Provide the [x, y] coordinate of the cell's center where the given text is located.  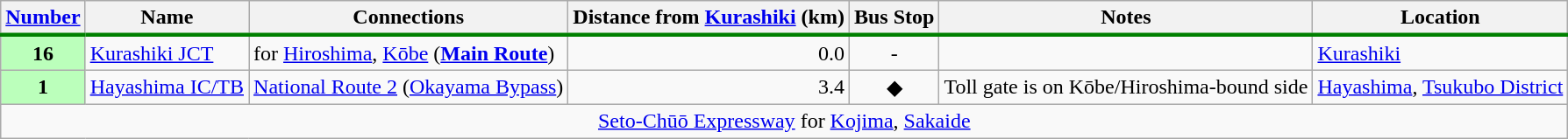
Toll gate is on Kōbe/Hiroshima-bound side [1126, 87]
16 [43, 52]
3.4 [709, 87]
Distance from Kurashiki (km) [709, 18]
Kurashiki JCT [167, 52]
Bus Stop [894, 18]
- [894, 52]
Hayashima, Tsukubo District [1440, 87]
Connections [409, 18]
National Route 2 (Okayama Bypass) [409, 87]
Notes [1126, 18]
Hayashima IC/TB [167, 87]
1 [43, 87]
Number [43, 18]
Name [167, 18]
◆ [894, 87]
Kurashiki [1440, 52]
for Hiroshima, Kōbe (Main Route) [409, 52]
Seto-Chūō Expressway for Kojima, Sakaide [784, 121]
0.0 [709, 52]
Location [1440, 18]
